Pinpoint the cell where the given text exists, returning its [X, Y] midpoint coordinate. 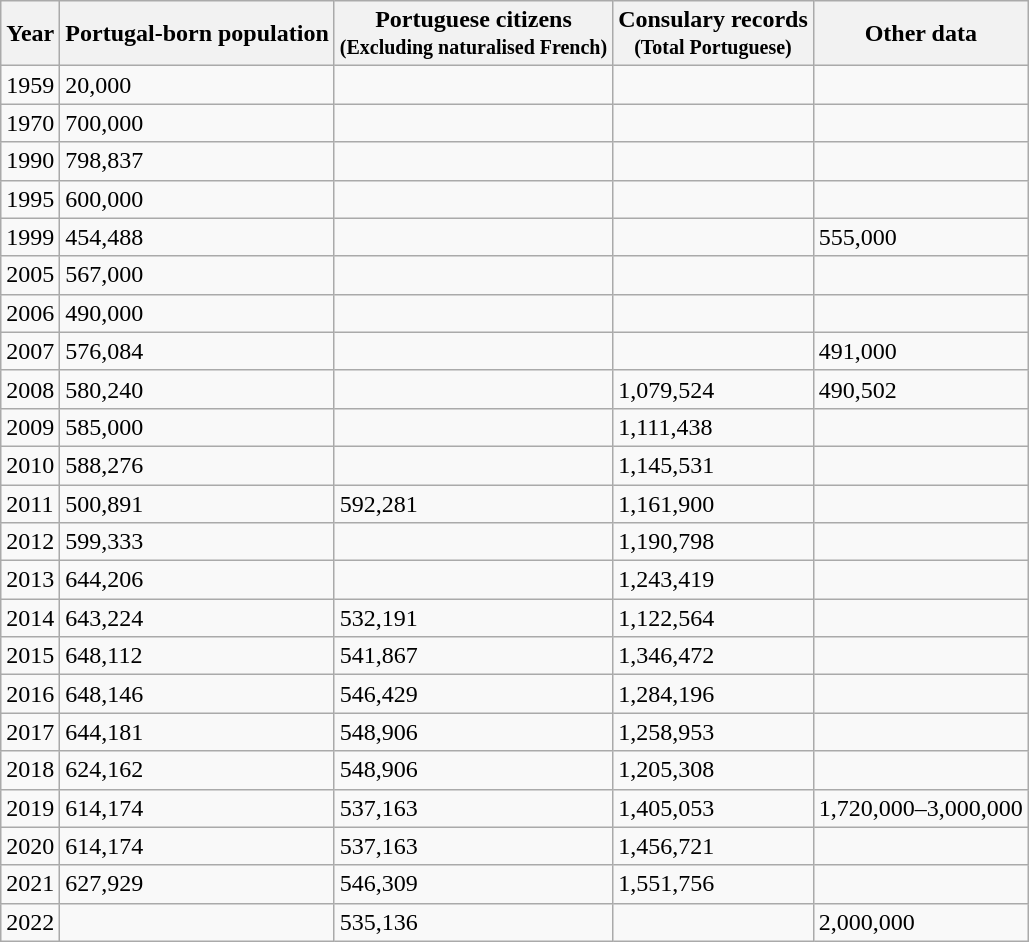
Consulary records(Total Portuguese) [714, 34]
1,161,900 [714, 503]
Other data [920, 34]
454,488 [197, 237]
546,309 [473, 884]
2012 [30, 542]
541,867 [473, 656]
2010 [30, 465]
2021 [30, 884]
1,145,531 [714, 465]
2,000,000 [920, 922]
2006 [30, 313]
1,720,000–3,000,000 [920, 808]
576,084 [197, 351]
2020 [30, 846]
2008 [30, 389]
1995 [30, 199]
490,000 [197, 313]
798,837 [197, 161]
491,000 [920, 351]
2013 [30, 580]
Year [30, 34]
1,079,524 [714, 389]
546,429 [473, 694]
Portuguese citizens(Excluding naturalised French) [473, 34]
555,000 [920, 237]
585,000 [197, 427]
1990 [30, 161]
2018 [30, 770]
567,000 [197, 275]
1,258,953 [714, 732]
1,551,756 [714, 884]
643,224 [197, 618]
600,000 [197, 199]
624,162 [197, 770]
644,181 [197, 732]
1,456,721 [714, 846]
1,205,308 [714, 770]
588,276 [197, 465]
644,206 [197, 580]
1,122,564 [714, 618]
627,929 [197, 884]
599,333 [197, 542]
2014 [30, 618]
700,000 [197, 123]
2009 [30, 427]
Portugal-born population [197, 34]
648,112 [197, 656]
1999 [30, 237]
490,502 [920, 389]
648,146 [197, 694]
1,346,472 [714, 656]
1959 [30, 85]
535,136 [473, 922]
1,190,798 [714, 542]
1,284,196 [714, 694]
2015 [30, 656]
532,191 [473, 618]
1,243,419 [714, 580]
2011 [30, 503]
2019 [30, 808]
2017 [30, 732]
2016 [30, 694]
1,405,053 [714, 808]
592,281 [473, 503]
2005 [30, 275]
2007 [30, 351]
1970 [30, 123]
580,240 [197, 389]
20,000 [197, 85]
1,111,438 [714, 427]
2022 [30, 922]
500,891 [197, 503]
